Capture the cell that displays the provided text and extract its (X, Y) central coordinate. 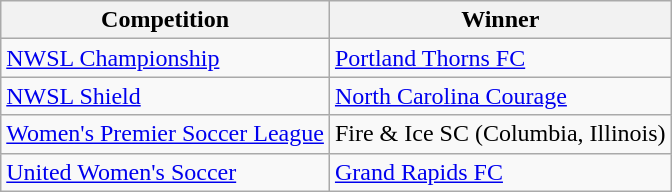
United Women's Soccer (166, 172)
Women's Premier Soccer League (166, 134)
Fire & Ice SC (Columbia, Illinois) (500, 134)
Winner (500, 20)
Competition (166, 20)
North Carolina Courage (500, 96)
Portland Thorns FC (500, 58)
NWSL Shield (166, 96)
Grand Rapids FC (500, 172)
NWSL Championship (166, 58)
